Return the [x, y] coordinate for the center point of the cell that contains the specified text.  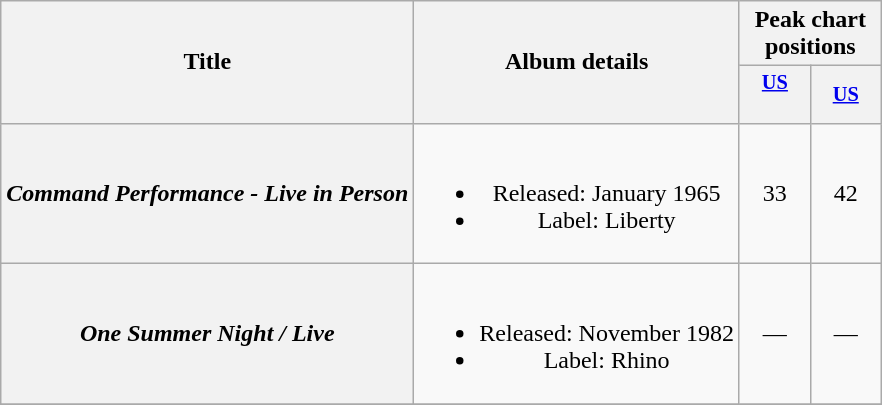
Title [208, 62]
Released: January 1965Label: Liberty [577, 193]
33 [774, 193]
Peak chart positions [810, 34]
Album details [577, 62]
Command Performance - Live in Person [208, 193]
Released: November 1982Label: Rhino [577, 334]
42 [846, 193]
One Summer Night / Live [208, 334]
